For the text-containing cell, return its midpoint in [x, y] coordinate format. 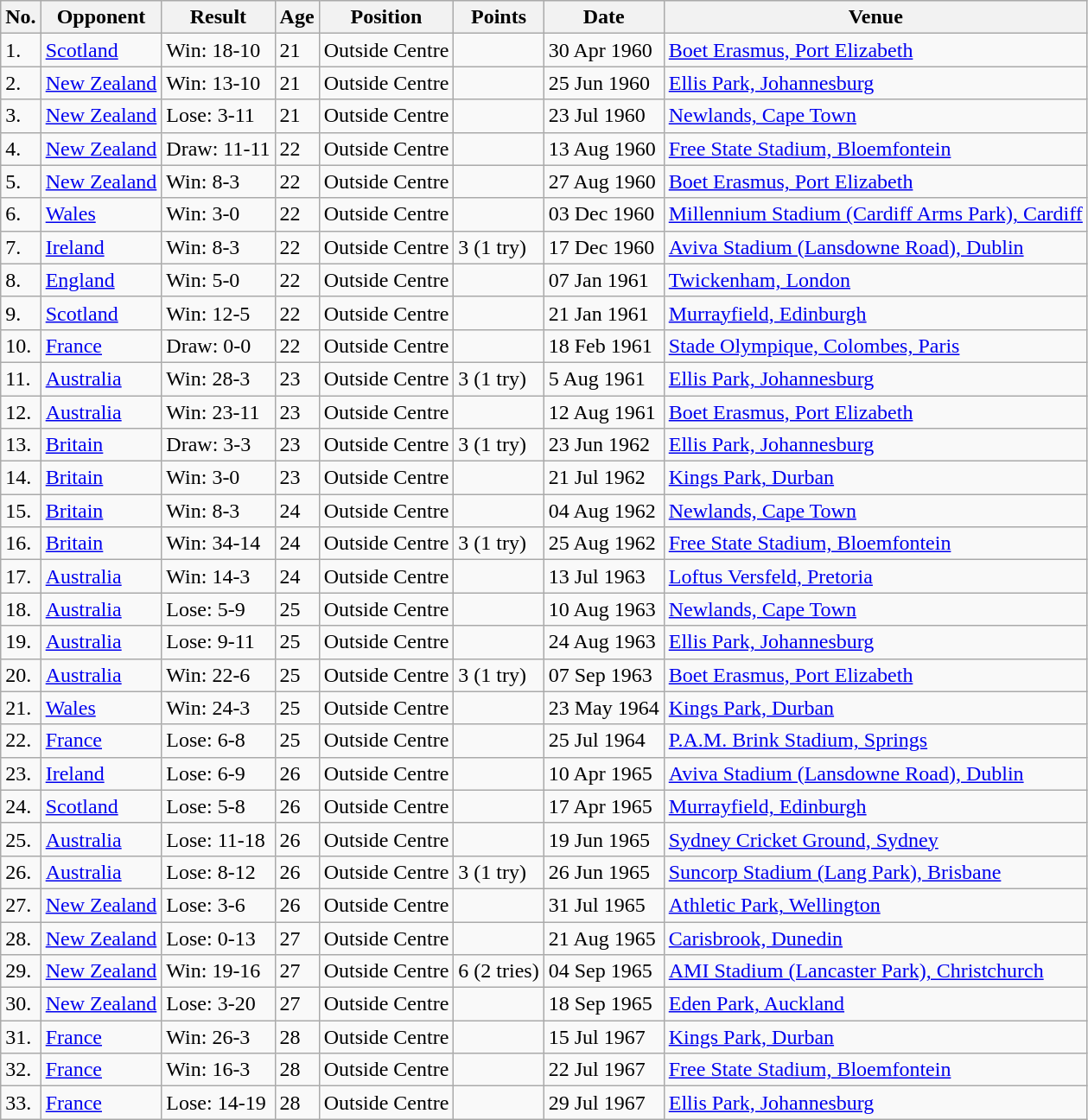
Draw: 3-3 [218, 445]
Lose: 5-9 [218, 609]
5 Aug 1961 [603, 379]
Suncorp Stadium (Lang Park), Brisbane [875, 872]
Win: 5-0 [218, 280]
22 Jul 1967 [603, 1070]
10. [21, 346]
Win: 16-3 [218, 1070]
Points [499, 17]
22. [21, 741]
Twickenham, London [875, 280]
Loftus Versfeld, Pretoria [875, 576]
07 Sep 1963 [603, 675]
14. [21, 478]
07 Jan 1961 [603, 280]
Lose: 5-8 [218, 806]
25 Aug 1962 [603, 544]
Lose: 11-18 [218, 839]
12. [21, 412]
England [101, 280]
Win: 23-11 [218, 412]
Eden Park, Auckland [875, 1004]
16. [21, 544]
Lose: 8-12 [218, 872]
Win: 18-10 [218, 50]
17. [21, 576]
6 (2 tries) [499, 971]
25. [21, 839]
23. [21, 773]
23 Jun 1962 [603, 445]
12 Aug 1961 [603, 412]
19 Jun 1965 [603, 839]
1. [21, 50]
18. [21, 609]
P.A.M. Brink Stadium, Springs [875, 741]
29. [21, 971]
17 Dec 1960 [603, 247]
32. [21, 1070]
13. [21, 445]
20. [21, 675]
Stade Olympique, Colombes, Paris [875, 346]
Athletic Park, Wellington [875, 905]
2. [21, 83]
Lose: 3-20 [218, 1004]
10 Aug 1963 [603, 609]
25 Jun 1960 [603, 83]
21 Aug 1965 [603, 938]
23 Jul 1960 [603, 116]
Draw: 0-0 [218, 346]
Millennium Stadium (Cardiff Arms Park), Cardiff [875, 214]
21 Jul 1962 [603, 478]
6. [21, 214]
Win: 19-16 [218, 971]
04 Sep 1965 [603, 971]
24. [21, 806]
Age [297, 17]
Win: 24-3 [218, 708]
21. [21, 708]
04 Aug 1962 [603, 511]
Win: 28-3 [218, 379]
Win: 22-6 [218, 675]
27. [21, 905]
Position [386, 17]
Lose: 6-9 [218, 773]
31. [21, 1037]
Lose: 14-19 [218, 1103]
19. [21, 642]
03 Dec 1960 [603, 214]
30 Apr 1960 [603, 50]
10 Apr 1965 [603, 773]
Opponent [101, 17]
29 Jul 1967 [603, 1103]
Lose: 3-11 [218, 116]
Win: 13-10 [218, 83]
Date [603, 17]
31 Jul 1965 [603, 905]
3. [21, 116]
Lose: 9-11 [218, 642]
13 Aug 1960 [603, 149]
Sydney Cricket Ground, Sydney [875, 839]
7. [21, 247]
Carisbrook, Dunedin [875, 938]
15 Jul 1967 [603, 1037]
26. [21, 872]
28. [21, 938]
8. [21, 280]
9. [21, 313]
Lose: 3-6 [218, 905]
Lose: 0-13 [218, 938]
33. [21, 1103]
AMI Stadium (Lancaster Park), Christchurch [875, 971]
18 Sep 1965 [603, 1004]
Win: 26-3 [218, 1037]
25 Jul 1964 [603, 741]
5. [21, 181]
17 Apr 1965 [603, 806]
18 Feb 1961 [603, 346]
No. [21, 17]
11. [21, 379]
26 Jun 1965 [603, 872]
Result [218, 17]
27 Aug 1960 [603, 181]
15. [21, 511]
21 Jan 1961 [603, 313]
Win: 34-14 [218, 544]
Venue [875, 17]
23 May 1964 [603, 708]
Win: 14-3 [218, 576]
Win: 12-5 [218, 313]
24 Aug 1963 [603, 642]
13 Jul 1963 [603, 576]
Draw: 11-11 [218, 149]
4. [21, 149]
Lose: 6-8 [218, 741]
30. [21, 1004]
